Provide the (x, y) coordinate of the cell's center where the given text is located.  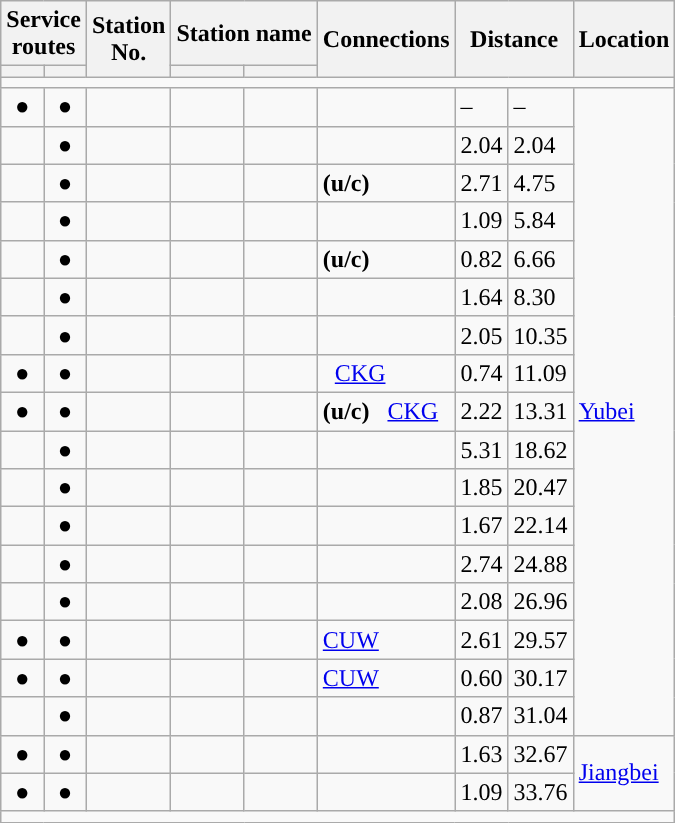
1.64 (482, 297)
Distance (514, 39)
5.84 (540, 221)
2.08 (482, 602)
31.04 (540, 716)
StationNo. (128, 39)
0.74 (482, 373)
5.31 (482, 449)
10.35 (540, 335)
Jiangbei (624, 773)
2.74 (482, 564)
4.75 (540, 183)
2.61 (482, 640)
1.85 (482, 488)
Yubei (624, 412)
0.82 (482, 259)
30.17 (540, 678)
2.05 (482, 335)
1.63 (482, 754)
33.76 (540, 792)
8.30 (540, 297)
11.09 (540, 373)
32.67 (540, 754)
1.67 (482, 526)
(u/c) CKG (386, 411)
2.22 (482, 411)
Serviceroutes (44, 34)
6.66 (540, 259)
0.87 (482, 716)
18.62 (540, 449)
Location (624, 39)
29.57 (540, 640)
0.60 (482, 678)
Station name (244, 34)
2.71 (482, 183)
22.14 (540, 526)
13.31 (540, 411)
20.47 (540, 488)
Connections (386, 39)
26.96 (540, 602)
24.88 (540, 564)
CKG (386, 373)
